Capture the cell that displays the provided text and extract its (X, Y) central coordinate. 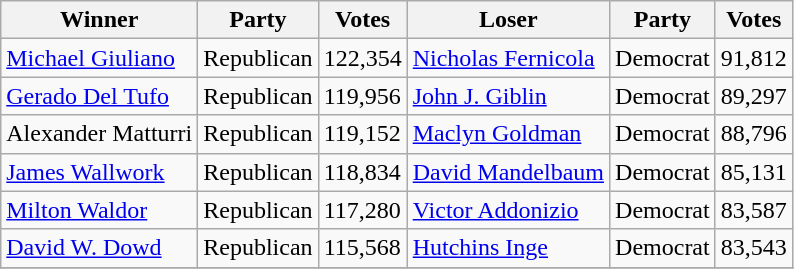
Milton Waldor (100, 210)
85,131 (754, 172)
Nicholas Fernicola (508, 58)
83,587 (754, 210)
91,812 (754, 58)
Gerado Del Tufo (100, 96)
Victor Addonizio (508, 210)
Loser (508, 20)
Michael Giuliano (100, 58)
117,280 (362, 210)
118,834 (362, 172)
Alexander Matturri (100, 134)
119,152 (362, 134)
James Wallwork (100, 172)
Winner (100, 20)
115,568 (362, 248)
Maclyn Goldman (508, 134)
83,543 (754, 248)
119,956 (362, 96)
88,796 (754, 134)
David Mandelbaum (508, 172)
John J. Giblin (508, 96)
122,354 (362, 58)
David W. Dowd (100, 248)
89,297 (754, 96)
Hutchins Inge (508, 248)
